Return (x, y) of the center of cell containing provided text 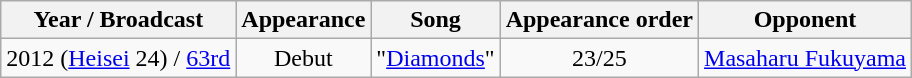
Opponent (806, 20)
2012 (Heisei 24) / 63rd (118, 58)
Song (436, 20)
Masaharu Fukuyama (806, 58)
Year / Broadcast (118, 20)
Appearance (304, 20)
23/25 (599, 58)
Appearance order (599, 20)
"Diamonds" (436, 58)
Debut (304, 58)
